Search for the cell housing the specified text and yield its [x, y] center coordinate. 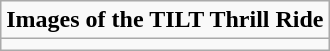
Images of the TILT Thrill Ride [165, 20]
